From the cell containing the given text, extract its center point as [x, y] coordinate. 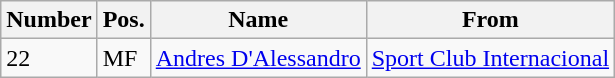
Sport Club Internacional [490, 58]
From [490, 20]
MF [124, 58]
Name [258, 20]
Number [49, 20]
Andres D'Alessandro [258, 58]
Pos. [124, 20]
22 [49, 58]
